Determine the (x, y) coordinate at the center of the cell enclosing the given text.  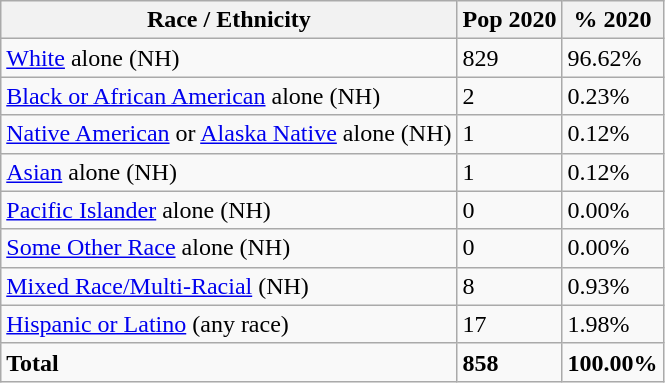
2 (510, 96)
8 (510, 286)
100.00% (612, 362)
1.98% (612, 324)
Native American or Alaska Native alone (NH) (229, 134)
17 (510, 324)
Some Other Race alone (NH) (229, 248)
829 (510, 58)
Black or African American alone (NH) (229, 96)
Total (229, 362)
Mixed Race/Multi-Racial (NH) (229, 286)
White alone (NH) (229, 58)
Asian alone (NH) (229, 172)
0.93% (612, 286)
Hispanic or Latino (any race) (229, 324)
% 2020 (612, 20)
Pacific Islander alone (NH) (229, 210)
96.62% (612, 58)
Pop 2020 (510, 20)
Race / Ethnicity (229, 20)
0.23% (612, 96)
858 (510, 362)
